Return [X, Y] of the center of cell containing provided text 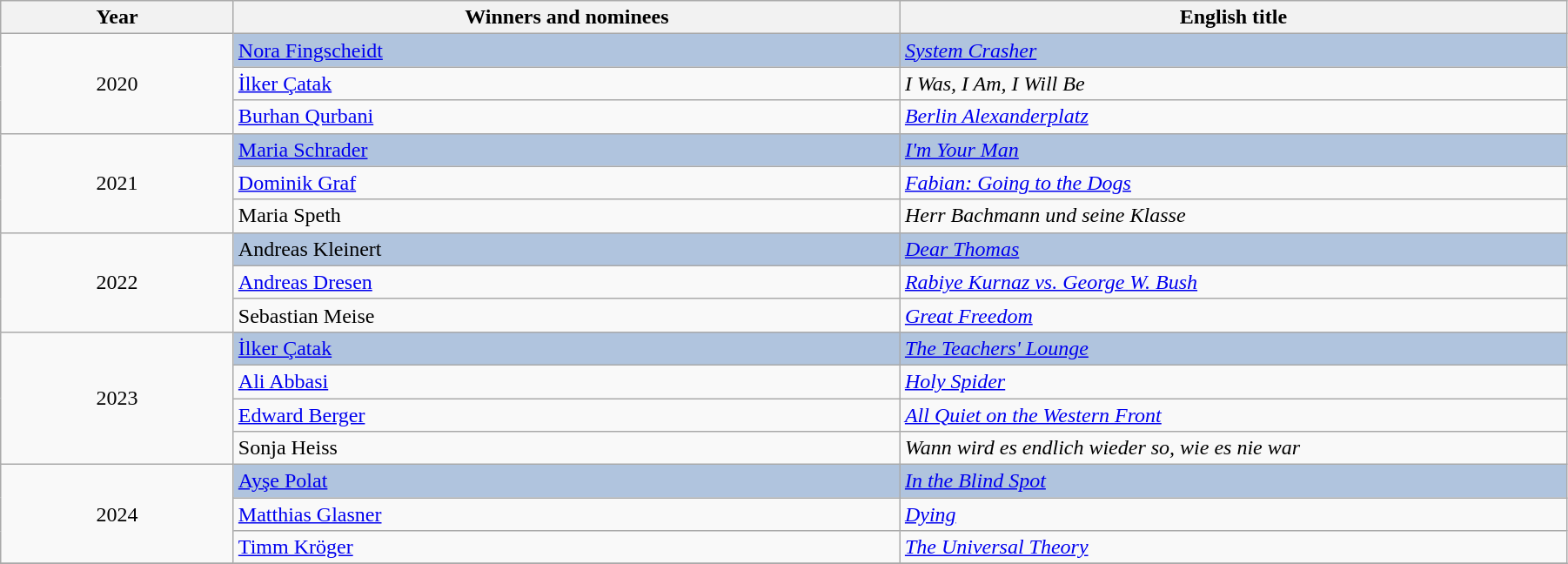
Nora Fingscheidt [566, 50]
Ali Abbasi [566, 381]
Winners and nominees [566, 17]
2022 [117, 282]
All Quiet on the Western Front [1233, 415]
I'm Your Man [1233, 150]
Year [117, 17]
Berlin Alexanderplatz [1233, 117]
Wann wird es endlich wieder so, wie es nie war [1233, 448]
Andreas Kleinert [566, 249]
English title [1233, 17]
Burhan Qurbani [566, 117]
Maria Speth [566, 216]
Matthias Glasner [566, 514]
Timm Kröger [566, 547]
Great Freedom [1233, 315]
Andreas Dresen [566, 282]
The Universal Theory [1233, 547]
2023 [117, 398]
Edward Berger [566, 415]
Rabiye Kurnaz vs. George W. Bush [1233, 282]
Sonja Heiss [566, 448]
Maria Schrader [566, 150]
Fabian: Going to the Dogs [1233, 183]
2024 [117, 514]
Dominik Graf [566, 183]
Ayşe Polat [566, 481]
Holy Spider [1233, 381]
The Teachers' Lounge [1233, 348]
2020 [117, 84]
In the Blind Spot [1233, 481]
System Crasher [1233, 50]
2021 [117, 183]
Sebastian Meise [566, 315]
Herr Bachmann und seine Klasse [1233, 216]
Dying [1233, 514]
I Was, I Am, I Will Be [1233, 84]
Dear Thomas [1233, 249]
